Detect which cell encompasses the target text, then output its (X, Y) center coordinate. 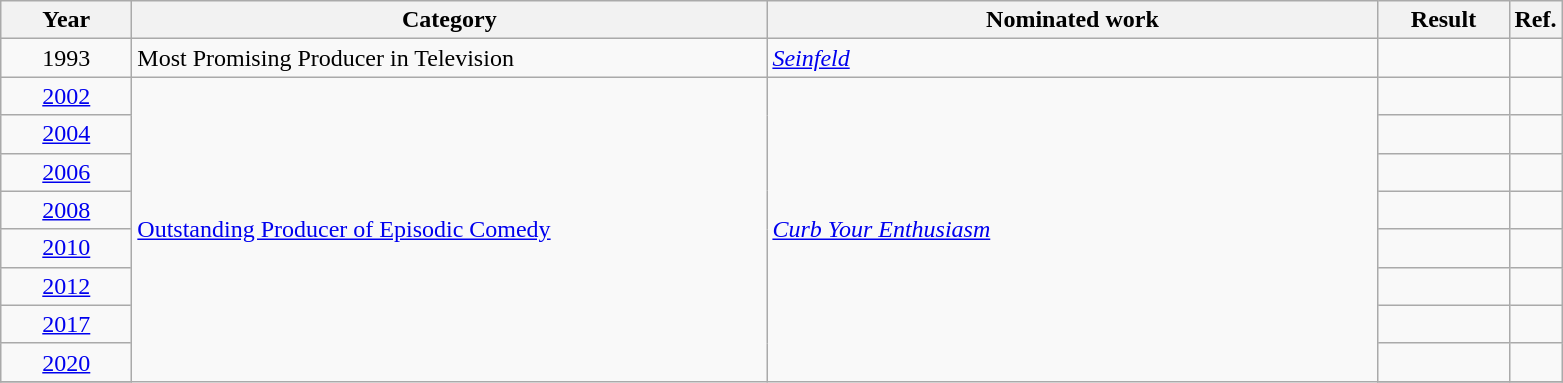
2004 (66, 134)
Result (1444, 20)
Curb Your Enthusiasm (1072, 229)
2017 (66, 324)
2012 (66, 286)
Nominated work (1072, 20)
2020 (66, 362)
2008 (66, 210)
2010 (66, 248)
Ref. (1536, 20)
Category (450, 20)
1993 (66, 58)
Outstanding Producer of Episodic Comedy (450, 229)
Seinfeld (1072, 58)
2002 (66, 96)
Most Promising Producer in Television (450, 58)
Year (66, 20)
2006 (66, 172)
